Determine the [x, y] coordinate at the center of the cell enclosing the given text.  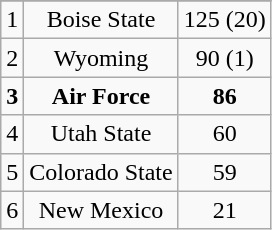
Utah State [101, 134]
21 [224, 210]
60 [224, 134]
90 (1) [224, 58]
1 [12, 20]
4 [12, 134]
New Mexico [101, 210]
59 [224, 172]
125 (20) [224, 20]
Boise State [101, 20]
6 [12, 210]
Wyoming [101, 58]
3 [12, 96]
5 [12, 172]
Air Force [101, 96]
Colorado State [101, 172]
2 [12, 58]
86 [224, 96]
